For the text-containing cell, return its midpoint in [X, Y] coordinate format. 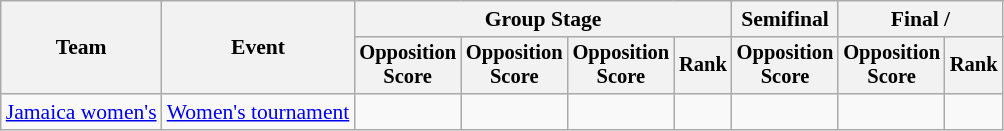
Final / [920, 19]
Team [82, 48]
Group Stage [542, 19]
Jamaica women's [82, 112]
Semifinal [786, 19]
Event [258, 48]
Women's tournament [258, 112]
